Capture the cell that displays the provided text and extract its (x, y) central coordinate. 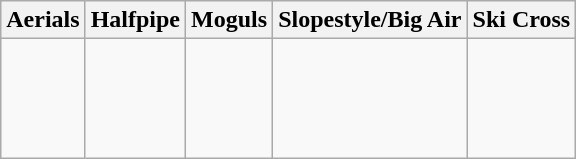
Ski Cross (522, 20)
Slopestyle/Big Air (370, 20)
Aerials (43, 20)
Moguls (230, 20)
Halfpipe (135, 20)
